From the cell containing the given text, extract its center point as [X, Y] coordinate. 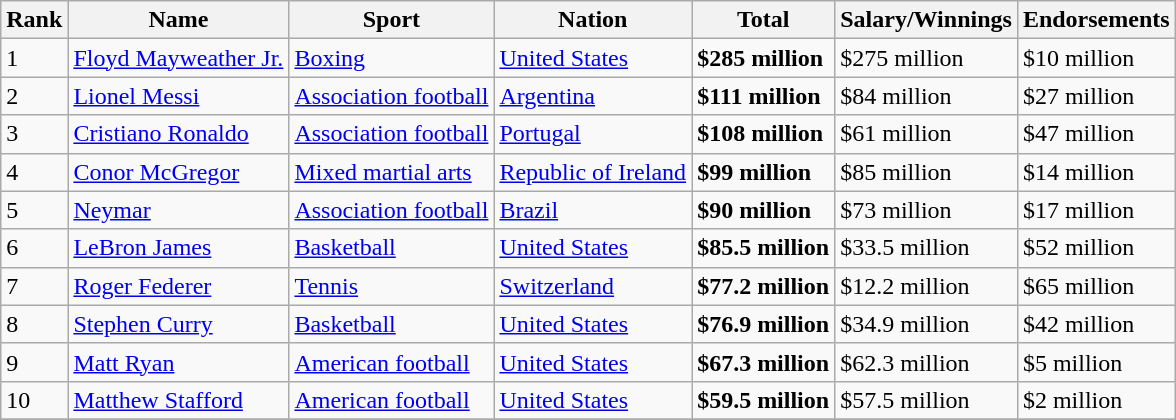
$84 million [926, 96]
$108 million [764, 134]
$42 million [1096, 324]
$52 million [1096, 248]
$2 million [1096, 400]
$111 million [764, 96]
Brazil [593, 210]
$67.3 million [764, 362]
Neymar [178, 210]
6 [34, 248]
4 [34, 172]
Rank [34, 20]
9 [34, 362]
Matthew Stafford [178, 400]
$65 million [1096, 286]
Conor McGregor [178, 172]
Argentina [593, 96]
$61 million [926, 134]
Tennis [392, 286]
Boxing [392, 58]
$5 million [1096, 362]
Roger Federer [178, 286]
LeBron James [178, 248]
$76.9 million [764, 324]
Name [178, 20]
$77.2 million [764, 286]
2 [34, 96]
8 [34, 324]
1 [34, 58]
$14 million [1096, 172]
Switzerland [593, 286]
$34.9 million [926, 324]
$85 million [926, 172]
10 [34, 400]
Lionel Messi [178, 96]
$99 million [764, 172]
$33.5 million [926, 248]
Matt Ryan [178, 362]
$73 million [926, 210]
$285 million [764, 58]
$10 million [1096, 58]
$47 million [1096, 134]
7 [34, 286]
Portugal [593, 134]
Salary/Winnings [926, 20]
Mixed martial arts [392, 172]
5 [34, 210]
$59.5 million [764, 400]
$27 million [1096, 96]
Stephen Curry [178, 324]
Cristiano Ronaldo [178, 134]
Nation [593, 20]
Total [764, 20]
Endorsements [1096, 20]
$12.2 million [926, 286]
Floyd Mayweather Jr. [178, 58]
Sport [392, 20]
3 [34, 134]
Republic of Ireland [593, 172]
$85.5 million [764, 248]
$57.5 million [926, 400]
$17 million [1096, 210]
$275 million [926, 58]
$90 million [764, 210]
$62.3 million [926, 362]
